For the text-containing cell, return its midpoint in (x, y) coordinate format. 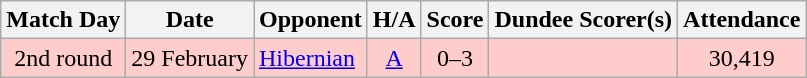
29 February (190, 58)
2nd round (64, 58)
30,419 (742, 58)
0–3 (455, 58)
A (394, 58)
Hibernian (311, 58)
Opponent (311, 20)
H/A (394, 20)
Match Day (64, 20)
Date (190, 20)
Dundee Scorer(s) (584, 20)
Attendance (742, 20)
Score (455, 20)
